Provide the [X, Y] coordinate of the cell's center where the given text is located.  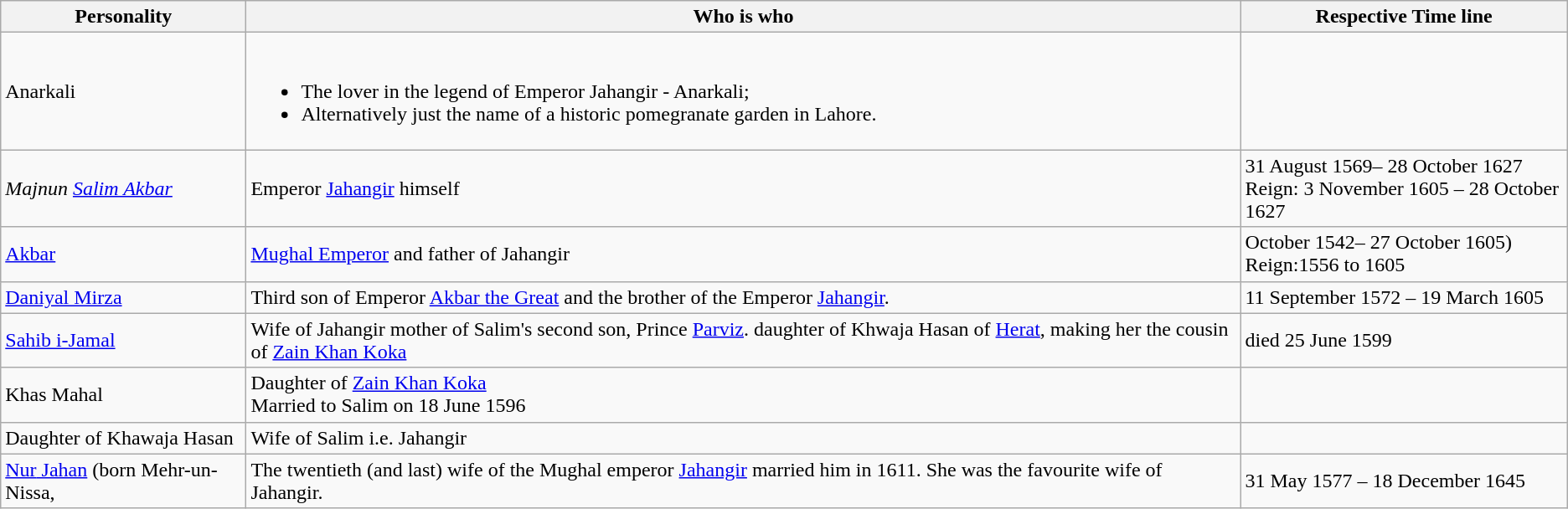
Wife of Salim i.e. Jahangir [744, 438]
Akbar [124, 254]
31 May 1577 – 18 December 1645 [1404, 481]
Emperor Jahangir himself [744, 188]
Respective Time line [1404, 17]
Khas Mahal [124, 395]
The lover in the legend of Emperor Jahangir - Anarkali;Alternatively just the name of a historic pomegranate garden in Lahore. [744, 91]
Sahib i-Jamal [124, 340]
Third son of Emperor Akbar the Great and the brother of the Emperor Jahangir. [744, 297]
Wife of Jahangir mother of Salim's second son, Prince Parviz. daughter of Khwaja Hasan of Herat, making her the cousin of Zain Khan Koka [744, 340]
Nur Jahan (born Mehr-un-Nissa, [124, 481]
Daughter of Khawaja Hasan [124, 438]
Daughter of Zain Khan KokaMarried to Salim on 18 June 1596 [744, 395]
Majnun Salim Akbar [124, 188]
11 September 1572 – 19 March 1605 [1404, 297]
Who is who [744, 17]
Daniyal Mirza [124, 297]
Anarkali [124, 91]
October 1542– 27 October 1605)Reign:1556 to 1605 [1404, 254]
died 25 June 1599 [1404, 340]
The twentieth (and last) wife of the Mughal emperor Jahangir married him in 1611. She was the favourite wife of Jahangir. [744, 481]
Personality [124, 17]
31 August 1569– 28 October 1627Reign: 3 November 1605 – 28 October 1627 [1404, 188]
Mughal Emperor and father of Jahangir [744, 254]
